For the text-containing cell, return its midpoint in (X, Y) coordinate format. 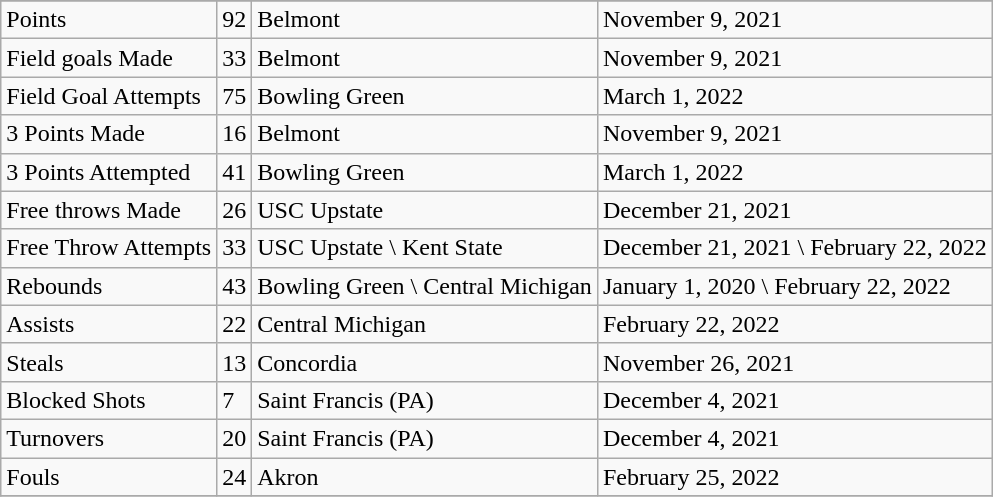
Steals (109, 362)
7 (234, 400)
43 (234, 286)
February 22, 2022 (794, 324)
3 Points Made (109, 134)
92 (234, 20)
Akron (425, 477)
Assists (109, 324)
December 21, 2021 \ February 22, 2022 (794, 248)
Field Goal Attempts (109, 96)
USC Upstate \ Kent State (425, 248)
USC Upstate (425, 210)
Bowling Green \ Central Michigan (425, 286)
Blocked Shots (109, 400)
Fouls (109, 477)
16 (234, 134)
75 (234, 96)
Concordia (425, 362)
Field goals Made (109, 58)
November 26, 2021 (794, 362)
Free throws Made (109, 210)
Free Throw Attempts (109, 248)
41 (234, 172)
24 (234, 477)
January 1, 2020 \ February 22, 2022 (794, 286)
20 (234, 438)
February 25, 2022 (794, 477)
Turnovers (109, 438)
Points (109, 20)
26 (234, 210)
22 (234, 324)
Rebounds (109, 286)
Central Michigan (425, 324)
December 21, 2021 (794, 210)
13 (234, 362)
3 Points Attempted (109, 172)
